Return the [X, Y] coordinate for the center point of the cell that contains the specified text.  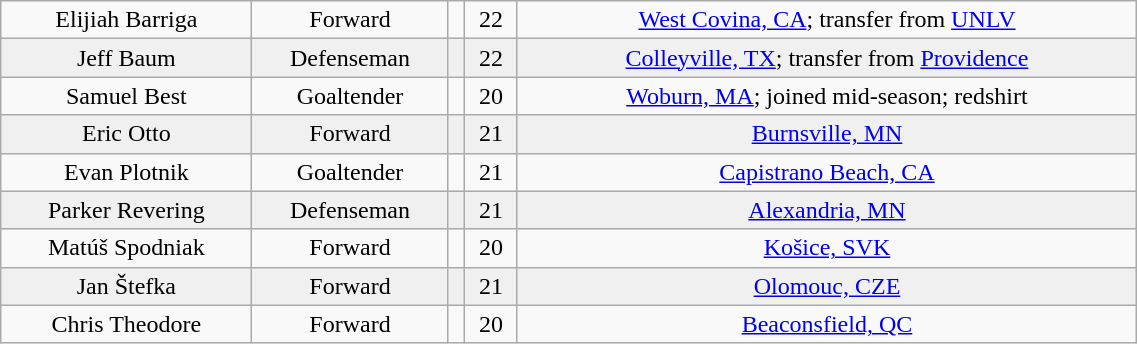
Burnsville, MN [827, 134]
Samuel Best [126, 96]
Olomouc, CZE [827, 286]
Eric Otto [126, 134]
Chris Theodore [126, 324]
Matúš Spodniak [126, 248]
Colleyville, TX; transfer from Providence [827, 58]
Jeff Baum [126, 58]
Beaconsfield, QC [827, 324]
Woburn, MA; joined mid-season; redshirt [827, 96]
Elijiah Barriga [126, 20]
West Covina, CA; transfer from UNLV [827, 20]
Parker Revering [126, 210]
Jan Štefka [126, 286]
Capistrano Beach, CA [827, 172]
Alexandria, MN [827, 210]
Evan Plotnik [126, 172]
Košice, SVK [827, 248]
